Scan for the cell matching the given text and deliver its [X, Y] coordinate at center. 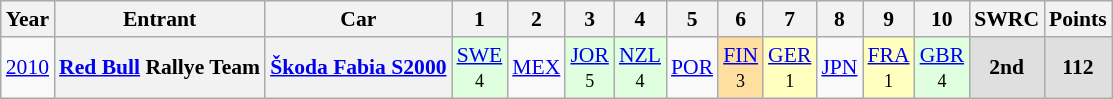
7 [790, 19]
2010 [28, 68]
GBR4 [942, 68]
Red Bull Rallye Team [160, 68]
Points [1078, 19]
2nd [1006, 68]
MEX [536, 68]
FIN3 [740, 68]
10 [942, 19]
JOR5 [590, 68]
Entrant [160, 19]
JPN [839, 68]
9 [888, 19]
SWRC [1006, 19]
2 [536, 19]
8 [839, 19]
FRA1 [888, 68]
112 [1078, 68]
3 [590, 19]
4 [640, 19]
Škoda Fabia S2000 [358, 68]
Car [358, 19]
6 [740, 19]
1 [480, 19]
POR [692, 68]
5 [692, 19]
GER1 [790, 68]
Year [28, 19]
SWE4 [480, 68]
NZL4 [640, 68]
